Scan for the cell matching the given text and deliver its (X, Y) coordinate at center. 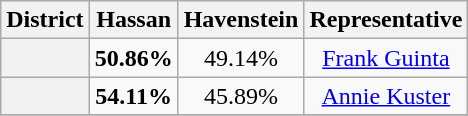
Annie Kuster (386, 96)
District (45, 20)
Representative (386, 20)
54.11% (134, 96)
50.86% (134, 58)
Frank Guinta (386, 58)
45.89% (241, 96)
49.14% (241, 58)
Havenstein (241, 20)
Hassan (134, 20)
